From the cell containing the given text, extract its center point as (X, Y) coordinate. 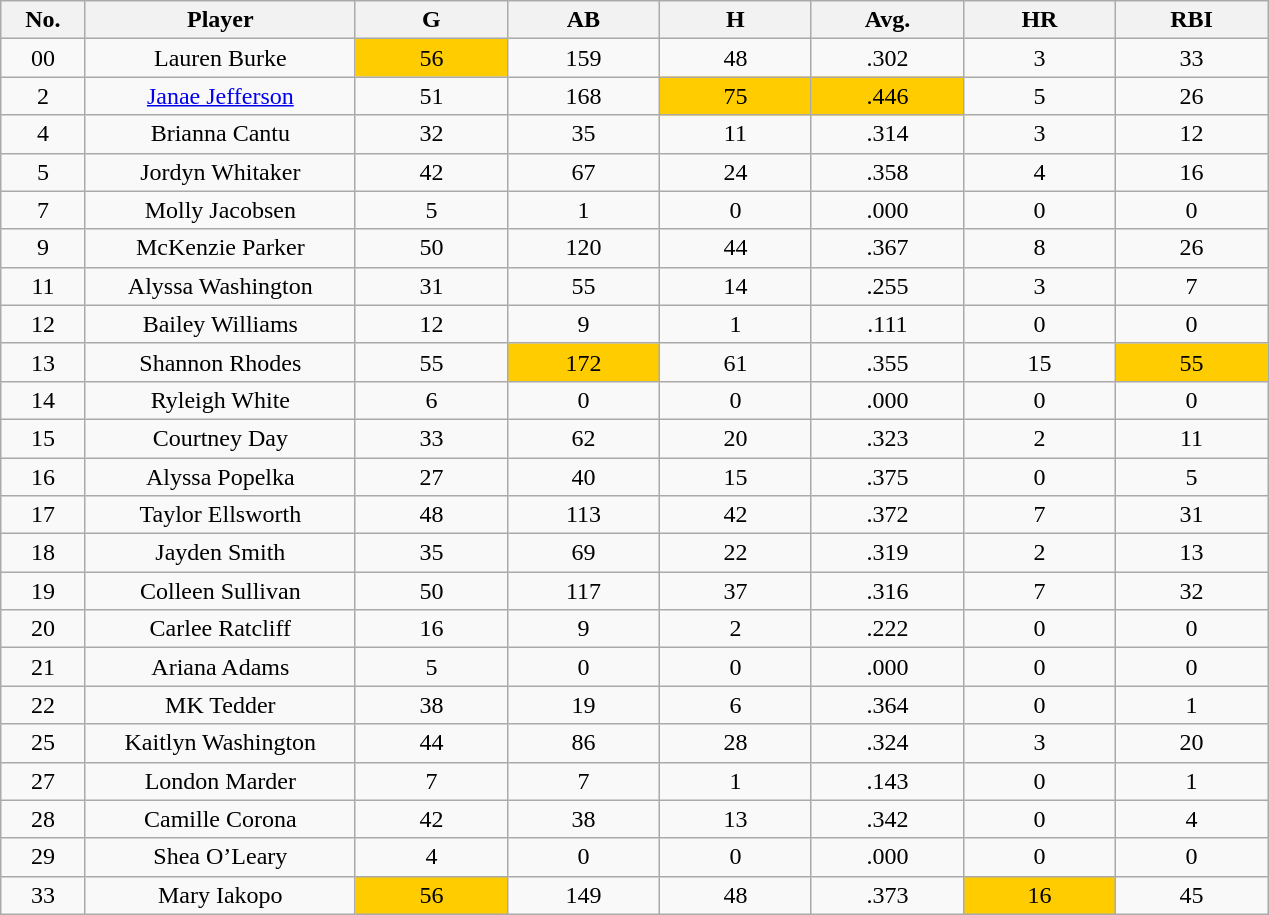
Jordyn Whitaker (220, 172)
Alyssa Washington (220, 286)
No. (43, 20)
Shea O’Leary (220, 857)
.319 (887, 553)
75 (735, 96)
.364 (887, 705)
86 (583, 743)
Lauren Burke (220, 58)
Avg. (887, 20)
149 (583, 895)
MK Tedder (220, 705)
8 (1039, 248)
.358 (887, 172)
.342 (887, 819)
Mary Iakopo (220, 895)
Alyssa Popelka (220, 477)
Janae Jefferson (220, 96)
17 (43, 515)
Ariana Adams (220, 667)
.222 (887, 629)
H (735, 20)
40 (583, 477)
.111 (887, 324)
RBI (1191, 20)
Brianna Cantu (220, 134)
.372 (887, 515)
Taylor Ellsworth (220, 515)
HR (1039, 20)
Colleen Sullivan (220, 591)
172 (583, 362)
McKenzie Parker (220, 248)
Courtney Day (220, 438)
.375 (887, 477)
61 (735, 362)
.446 (887, 96)
.355 (887, 362)
.316 (887, 591)
69 (583, 553)
Carlee Ratcliff (220, 629)
Molly Jacobsen (220, 210)
Bailey Williams (220, 324)
.367 (887, 248)
159 (583, 58)
AB (583, 20)
.314 (887, 134)
.302 (887, 58)
24 (735, 172)
168 (583, 96)
18 (43, 553)
117 (583, 591)
Ryleigh White (220, 400)
29 (43, 857)
45 (1191, 895)
Camille Corona (220, 819)
37 (735, 591)
120 (583, 248)
00 (43, 58)
Jayden Smith (220, 553)
.323 (887, 438)
.255 (887, 286)
62 (583, 438)
25 (43, 743)
21 (43, 667)
.324 (887, 743)
67 (583, 172)
.143 (887, 781)
113 (583, 515)
Player (220, 20)
Kaitlyn Washington (220, 743)
51 (431, 96)
G (431, 20)
London Marder (220, 781)
.373 (887, 895)
Shannon Rhodes (220, 362)
